Detect which cell encompasses the target text, then output its [X, Y] center coordinate. 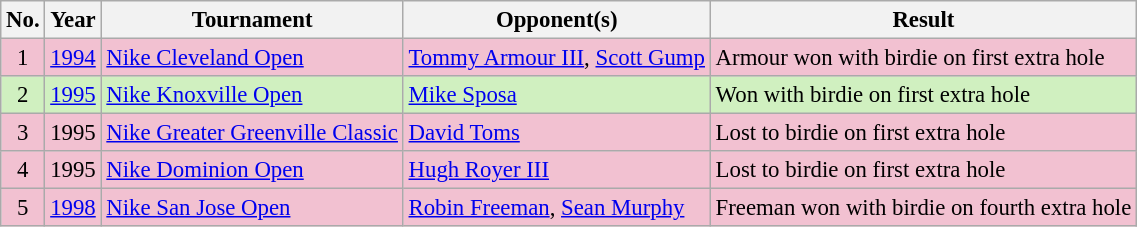
Tommy Armour III, Scott Gump [556, 58]
No. [23, 20]
1 [23, 58]
Year [73, 20]
5 [23, 208]
Nike Greater Greenville Classic [252, 133]
Nike Knoxville Open [252, 95]
Won with birdie on first extra hole [923, 95]
3 [23, 133]
Nike San Jose Open [252, 208]
Tournament [252, 20]
Nike Cleveland Open [252, 58]
Robin Freeman, Sean Murphy [556, 208]
Armour won with birdie on first extra hole [923, 58]
Mike Sposa [556, 95]
Opponent(s) [556, 20]
David Toms [556, 133]
Result [923, 20]
4 [23, 170]
Freeman won with birdie on fourth extra hole [923, 208]
1998 [73, 208]
2 [23, 95]
1994 [73, 58]
Nike Dominion Open [252, 170]
Hugh Royer III [556, 170]
